Scan for the cell matching the given text and deliver its [x, y] coordinate at center. 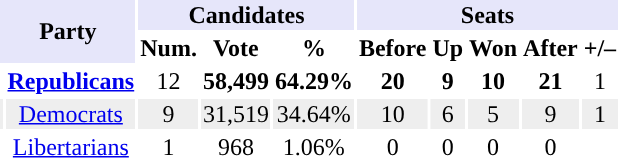
% [314, 48]
Democrats [71, 114]
Vote [236, 48]
34.64% [314, 114]
Party [68, 32]
6 [448, 114]
Before [392, 48]
Won [494, 48]
20 [392, 81]
Num. [169, 48]
+/– [600, 48]
5 [494, 114]
58,499 [236, 81]
Candidates [247, 15]
Seats [487, 15]
12 [169, 81]
Republicans [71, 81]
Up [448, 48]
21 [551, 81]
31,519 [236, 114]
After [551, 48]
64.29% [314, 81]
